Provide the [x, y] coordinate of the cell's center where the given text is located.  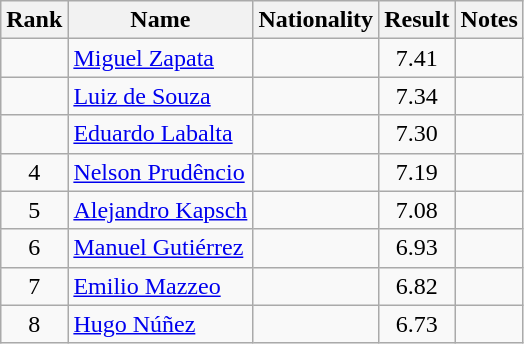
Rank [34, 20]
Result [417, 20]
5 [34, 210]
8 [34, 324]
Nationality [316, 20]
7.30 [417, 134]
Name [160, 20]
6.73 [417, 324]
6.82 [417, 286]
Hugo Núñez [160, 324]
Nelson Prudêncio [160, 172]
Alejandro Kapsch [160, 210]
Emilio Mazzeo [160, 286]
7 [34, 286]
Miguel Zapata [160, 58]
7.34 [417, 96]
6 [34, 248]
Eduardo Labalta [160, 134]
4 [34, 172]
Luiz de Souza [160, 96]
7.41 [417, 58]
Manuel Gutiérrez [160, 248]
7.08 [417, 210]
7.19 [417, 172]
6.93 [417, 248]
Notes [489, 20]
